Determine the (X, Y) coordinate at the center of the cell enclosing the given text.  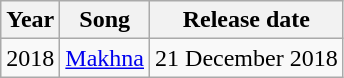
21 December 2018 (247, 58)
Makhna (105, 58)
Song (105, 20)
Year (30, 20)
Release date (247, 20)
2018 (30, 58)
